Pinpoint the cell where the given text exists, returning its [X, Y] midpoint coordinate. 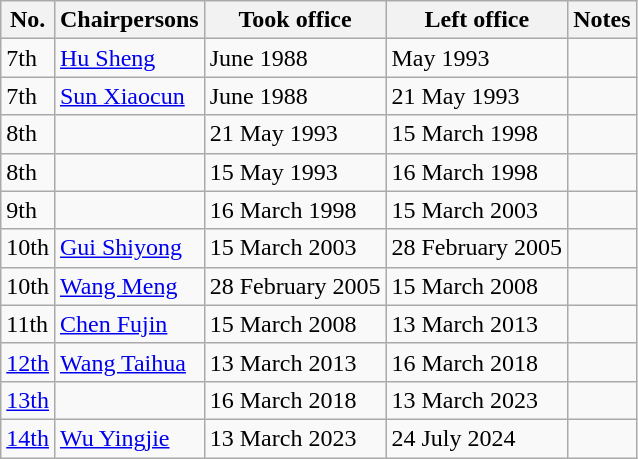
Wu Yingjie [129, 438]
Notes [602, 20]
11th [28, 324]
15 May 1993 [295, 172]
Wang Taihua [129, 362]
Wang Meng [129, 286]
12th [28, 362]
Left office [477, 20]
No. [28, 20]
13th [28, 400]
May 1993 [477, 58]
9th [28, 210]
Took office [295, 20]
Hu Sheng [129, 58]
24 July 2024 [477, 438]
Chen Fujin [129, 324]
15 March 1998 [477, 134]
Gui Shiyong [129, 248]
Chairpersons [129, 20]
Sun Xiaocun [129, 96]
14th [28, 438]
